Return (x, y) of the center of cell containing provided text 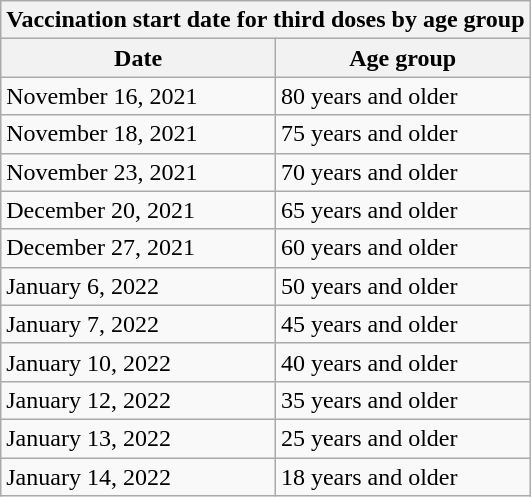
80 years and older (402, 96)
Date (138, 58)
January 14, 2022 (138, 477)
January 6, 2022 (138, 286)
Vaccination start date for third doses by age group (266, 20)
35 years and older (402, 400)
January 12, 2022 (138, 400)
60 years and older (402, 248)
January 7, 2022 (138, 324)
18 years and older (402, 477)
January 13, 2022 (138, 438)
25 years and older (402, 438)
70 years and older (402, 172)
50 years and older (402, 286)
December 20, 2021 (138, 210)
65 years and older (402, 210)
November 23, 2021 (138, 172)
January 10, 2022 (138, 362)
November 16, 2021 (138, 96)
75 years and older (402, 134)
December 27, 2021 (138, 248)
Age group (402, 58)
45 years and older (402, 324)
40 years and older (402, 362)
November 18, 2021 (138, 134)
